Return the (x, y) coordinate for the center point of the cell that contains the specified text.  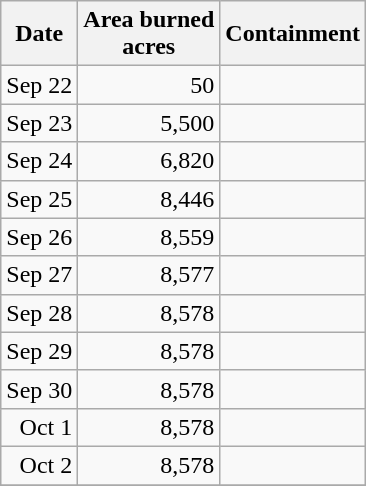
8,559 (149, 237)
Sep 30 (40, 389)
Oct 1 (40, 427)
Sep 24 (40, 161)
8,446 (149, 199)
5,500 (149, 123)
Containment (293, 34)
Sep 27 (40, 275)
6,820 (149, 161)
Sep 28 (40, 313)
Oct 2 (40, 465)
Sep 25 (40, 199)
Sep 22 (40, 85)
Area burnedacres (149, 34)
Sep 29 (40, 351)
Sep 23 (40, 123)
Sep 26 (40, 237)
50 (149, 85)
8,577 (149, 275)
Date (40, 34)
